Provide the [x, y] coordinate of the cell's center where the given text is located.  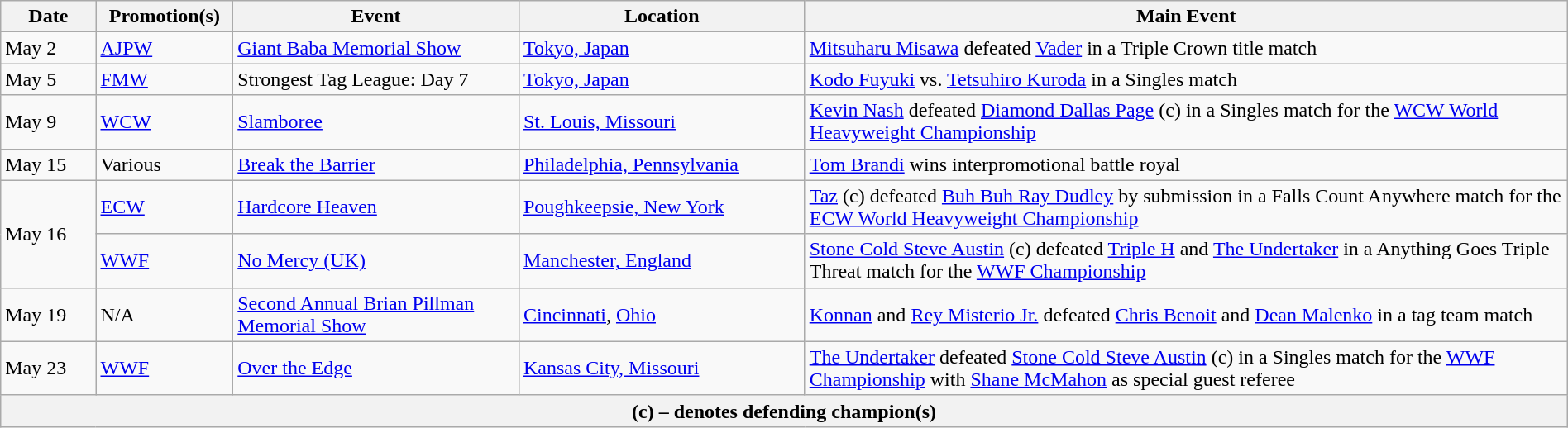
Promotion(s) [165, 17]
Slamboree [376, 122]
May 2 [48, 48]
May 5 [48, 79]
(c) – denotes defending champion(s) [784, 411]
May 16 [48, 234]
May 23 [48, 369]
May 15 [48, 164]
FMW [165, 79]
Kevin Nash defeated Diamond Dallas Page (c) in a Singles match for the WCW World Heavyweight Championship [1186, 122]
May 9 [48, 122]
Strongest Tag League: Day 7 [376, 79]
May 19 [48, 314]
Stone Cold Steve Austin (c) defeated Triple H and The Undertaker in a Anything Goes Triple Threat match for the WWF Championship [1186, 261]
Taz (c) defeated Buh Buh Ray Dudley by submission in a Falls Count Anywhere match for the ECW World Heavyweight Championship [1186, 207]
Break the Barrier [376, 164]
Second Annual Brian Pillman Memorial Show [376, 314]
Mitsuharu Misawa defeated Vader in a Triple Crown title match [1186, 48]
Konnan and Rey Misterio Jr. defeated Chris Benoit and Dean Malenko in a tag team match [1186, 314]
Kansas City, Missouri [662, 369]
Philadelphia, Pennsylvania [662, 164]
ECW [165, 207]
Location [662, 17]
N/A [165, 314]
Poughkeepsie, New York [662, 207]
Hardcore Heaven [376, 207]
Giant Baba Memorial Show [376, 48]
The Undertaker defeated Stone Cold Steve Austin (c) in a Singles match for the WWF Championship with Shane McMahon as special guest referee [1186, 369]
Date [48, 17]
Tom Brandi wins interpromotional battle royal [1186, 164]
AJPW [165, 48]
Event [376, 17]
Cincinnati, Ohio [662, 314]
St. Louis, Missouri [662, 122]
Main Event [1186, 17]
Manchester, England [662, 261]
Kodo Fuyuki vs. Tetsuhiro Kuroda in a Singles match [1186, 79]
No Mercy (UK) [376, 261]
Various [165, 164]
WCW [165, 122]
Over the Edge [376, 369]
